Locate the cell with the specified text and output its [X, Y] center coordinate. 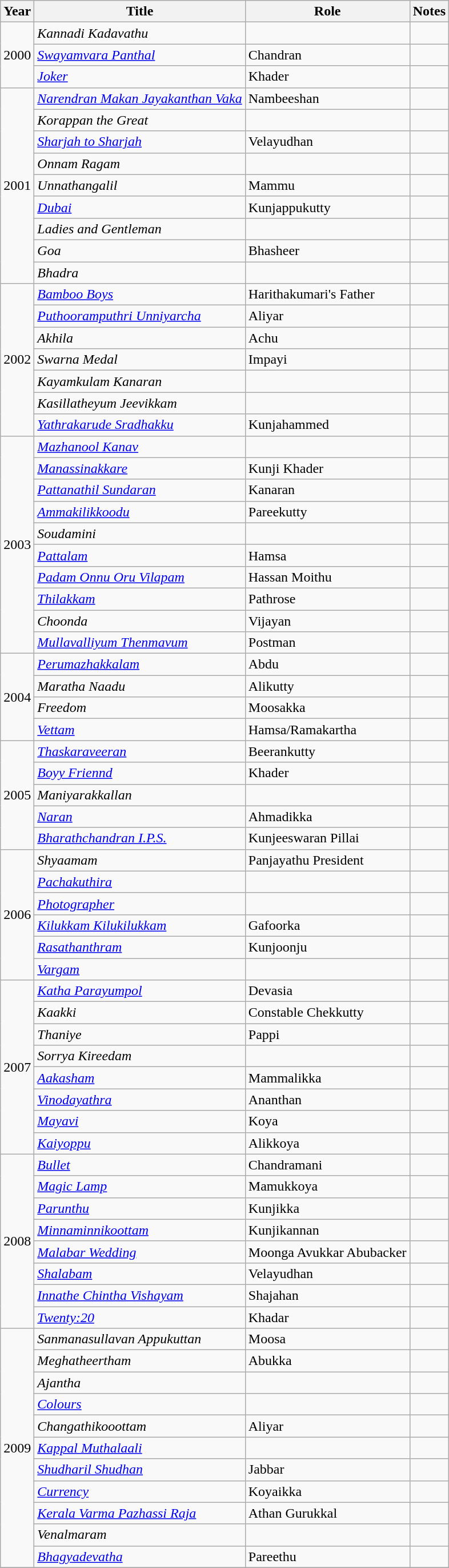
2000 [17, 55]
Korappan the Great [139, 120]
Joker [139, 77]
Vettam [139, 730]
Kaakki [139, 1013]
Aakasham [139, 1078]
2007 [17, 1067]
Padam Onnu Oru Vilapam [139, 577]
Hassan Moithu [327, 577]
Perumazhakkalam [139, 664]
Moonga Avukkar Abubacker [327, 1252]
Pathrose [327, 599]
Pattalam [139, 555]
Kasillatheyum Jeevikkam [139, 403]
Thaniye [139, 1034]
Swayamvara Panthal [139, 55]
Koyaikka [327, 1491]
Rasathanthram [139, 947]
2005 [17, 795]
Parunthu [139, 1208]
Kappal Muthalaali [139, 1448]
Puthooramputhri Unniyarcha [139, 316]
Title [139, 11]
Soudamini [139, 534]
Chandran [327, 55]
Mullavalliyum Thenmavum [139, 643]
Beerankutty [327, 751]
Venalmaram [139, 1535]
Notes [429, 11]
2003 [17, 544]
Photographer [139, 904]
Abdu [327, 664]
Gafoorka [327, 925]
Constable Chekkutty [327, 1013]
Ajantha [139, 1383]
Achu [327, 338]
Bamboo Boys [139, 295]
Bhadra [139, 273]
Narendran Makan Jayakanthan Vaka [139, 98]
Pattanathil Sundaran [139, 490]
2006 [17, 914]
Maratha Naadu [139, 686]
Year [17, 11]
Nambeeshan [327, 98]
Harithakumari's Father [327, 295]
Sharjah to Sharjah [139, 142]
Bullet [139, 1165]
Thaskaraveeran [139, 751]
Onnam Ragam [139, 164]
Ammakilikkoodu [139, 512]
Yathrakarude Sradhakku [139, 425]
Pappi [327, 1034]
Pareekutty [327, 512]
Kanaran [327, 490]
Twenty:20 [139, 1317]
Sorrya Kireedam [139, 1056]
Dubai [139, 207]
Magic Lamp [139, 1187]
Kunjeeswaran Pillai [327, 838]
Shyaamam [139, 860]
Kunjikka [327, 1208]
Bharathchandran I.P.S. [139, 838]
2002 [17, 360]
Vargam [139, 969]
Choonda [139, 620]
Ahmadikka [327, 817]
Pareethu [327, 1557]
Athan Gurukkal [327, 1513]
Ananthan [327, 1100]
Manassinakkare [139, 468]
Naran [139, 817]
Mammalikka [327, 1078]
Mamukkoya [327, 1187]
Kunjoonju [327, 947]
Akhila [139, 338]
Colours [139, 1404]
Abukka [327, 1361]
Kunjappukutty [327, 207]
Vijayan [327, 620]
Swarna Medal [139, 360]
Maniyarakkallan [139, 795]
Panjayathu President [327, 860]
Mazhanool Kanav [139, 447]
Hamsa [327, 555]
Unnathangalil [139, 185]
Innathe Chintha Vishayam [139, 1295]
Alikutty [327, 686]
Shudharil Shudhan [139, 1470]
Chandramani [327, 1165]
Postman [327, 643]
Kunji Khader [327, 468]
Khadar [327, 1317]
Moosa [327, 1339]
Katha Parayumpol [139, 991]
Vinodayathra [139, 1100]
Boyy Friennd [139, 773]
Malabar Wedding [139, 1252]
Bhagyadevatha [139, 1557]
Kayamkulam Kanaran [139, 381]
Minnaminnikoottam [139, 1230]
2004 [17, 697]
Bhasheer [327, 250]
Hamsa/Ramakartha [327, 730]
Thilakkam [139, 599]
Devasia [327, 991]
Jabbar [327, 1470]
Freedom [139, 708]
Mammu [327, 185]
2008 [17, 1241]
Kannadi Kadavathu [139, 33]
Kilukkam Kilukilukkam [139, 925]
Role [327, 11]
Alikkoya [327, 1143]
Kaiyoppu [139, 1143]
2001 [17, 185]
Koya [327, 1121]
Sanmanasullavan Appukuttan [139, 1339]
Kunjikannan [327, 1230]
Shajahan [327, 1295]
2009 [17, 1448]
Changathikooottam [139, 1426]
Goa [139, 250]
Mayavi [139, 1121]
Meghatheertham [139, 1361]
Shalabam [139, 1273]
Ladies and Gentleman [139, 229]
Impayi [327, 360]
Moosakka [327, 708]
Pachakuthira [139, 882]
Kunjahammed [327, 425]
Currency [139, 1491]
Kerala Varma Pazhassi Raja [139, 1513]
